From the cell containing the given text, extract its center point as [X, Y] coordinate. 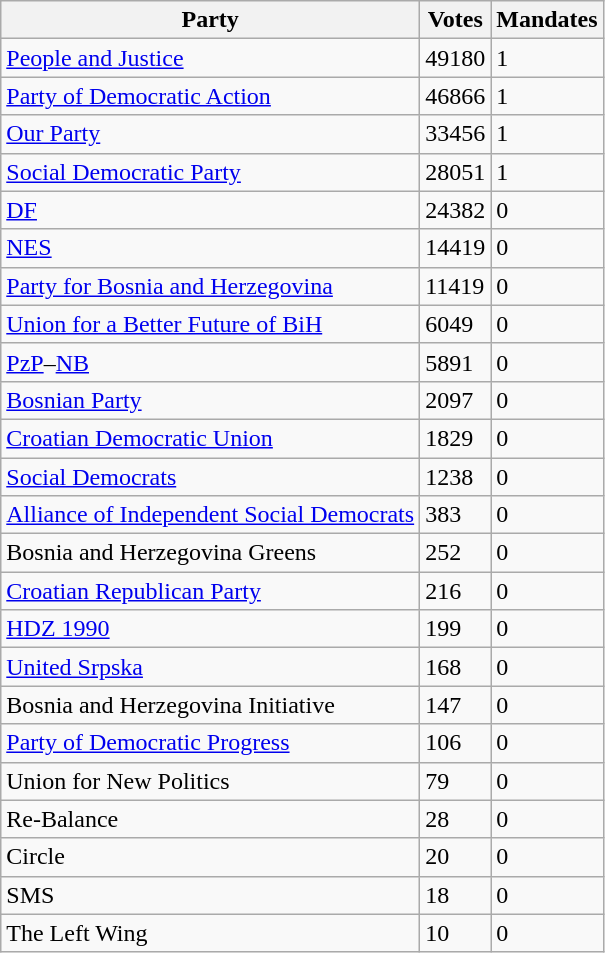
HDZ 1990 [210, 629]
28 [456, 819]
Votes [456, 20]
Union for a Better Future of BiH [210, 324]
106 [456, 743]
168 [456, 667]
5891 [456, 362]
252 [456, 553]
49180 [456, 58]
People and Justice [210, 58]
Croatian Republican Party [210, 591]
SMS [210, 895]
United Srpska [210, 667]
Bosnia and Herzegovina Initiative [210, 705]
1238 [456, 477]
Social Democrats [210, 477]
Mandates [547, 20]
Party of Democratic Progress [210, 743]
28051 [456, 172]
Re-Balance [210, 819]
216 [456, 591]
Bosnian Party [210, 400]
24382 [456, 210]
Party for Bosnia and Herzegovina [210, 286]
NES [210, 248]
1829 [456, 438]
The Left Wing [210, 933]
Party of Democratic Action [210, 96]
11419 [456, 286]
147 [456, 705]
DF [210, 210]
Our Party [210, 134]
199 [456, 629]
Social Democratic Party [210, 172]
6049 [456, 324]
Bosnia and Herzegovina Greens [210, 553]
33456 [456, 134]
20 [456, 857]
Union for New Politics [210, 781]
Circle [210, 857]
Croatian Democratic Union [210, 438]
46866 [456, 96]
79 [456, 781]
10 [456, 933]
383 [456, 515]
Alliance of Independent Social Democrats [210, 515]
PzP–NB [210, 362]
18 [456, 895]
14419 [456, 248]
Party [210, 20]
2097 [456, 400]
